Return the (X, Y) coordinate for the center point of the cell that contains the specified text.  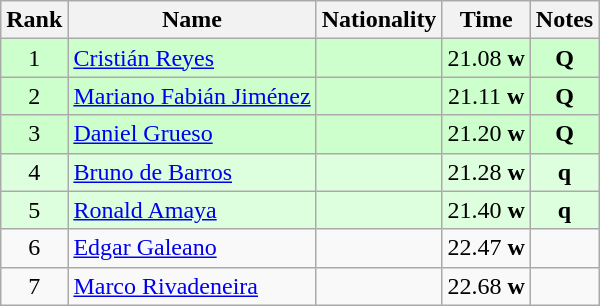
Name (192, 20)
Time (486, 20)
1 (34, 58)
7 (34, 286)
21.11 w (486, 96)
Notes (564, 20)
4 (34, 172)
Ronald Amaya (192, 210)
Rank (34, 20)
21.28 w (486, 172)
Daniel Grueso (192, 134)
3 (34, 134)
Edgar Galeano (192, 248)
21.40 w (486, 210)
5 (34, 210)
Nationality (379, 20)
Bruno de Barros (192, 172)
21.08 w (486, 58)
22.47 w (486, 248)
2 (34, 96)
6 (34, 248)
21.20 w (486, 134)
Cristián Reyes (192, 58)
Mariano Fabián Jiménez (192, 96)
Marco Rivadeneira (192, 286)
22.68 w (486, 286)
